For the text-containing cell, return its midpoint in (x, y) coordinate format. 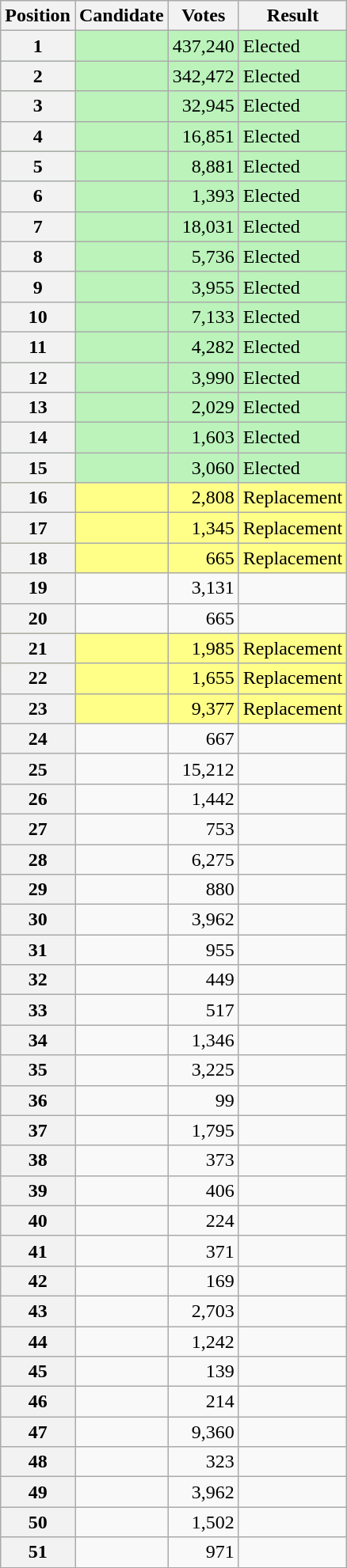
18 (38, 558)
7,133 (203, 317)
11 (38, 347)
12 (38, 378)
371 (203, 1251)
8 (38, 256)
437,240 (203, 46)
1,655 (203, 678)
41 (38, 1251)
15 (38, 468)
517 (203, 1010)
3,060 (203, 468)
31 (38, 950)
4,282 (203, 347)
373 (203, 1160)
5,736 (203, 256)
47 (38, 1432)
16,851 (203, 136)
3 (38, 106)
1,393 (203, 196)
49 (38, 1492)
2 (38, 76)
1,345 (203, 528)
33 (38, 1010)
1,442 (203, 799)
13 (38, 408)
30 (38, 920)
99 (203, 1100)
Votes (203, 16)
26 (38, 799)
42 (38, 1281)
48 (38, 1462)
1,346 (203, 1040)
753 (203, 829)
139 (203, 1372)
15,212 (203, 769)
20 (38, 618)
4 (38, 136)
14 (38, 438)
9,360 (203, 1432)
5 (38, 166)
323 (203, 1462)
39 (38, 1190)
3,955 (203, 287)
880 (203, 890)
2,703 (203, 1311)
1,242 (203, 1342)
46 (38, 1402)
44 (38, 1342)
29 (38, 890)
27 (38, 829)
214 (203, 1402)
16 (38, 498)
1,502 (203, 1522)
3,131 (203, 588)
28 (38, 859)
38 (38, 1160)
37 (38, 1130)
667 (203, 738)
50 (38, 1522)
18,031 (203, 226)
17 (38, 528)
34 (38, 1040)
22 (38, 678)
1 (38, 46)
Candidate (121, 16)
23 (38, 708)
449 (203, 980)
342,472 (203, 76)
1,795 (203, 1130)
21 (38, 648)
1,985 (203, 648)
1,603 (203, 438)
6 (38, 196)
9 (38, 287)
224 (203, 1221)
Result (292, 16)
40 (38, 1221)
2,808 (203, 498)
19 (38, 588)
25 (38, 769)
Position (38, 16)
971 (203, 1552)
6,275 (203, 859)
406 (203, 1190)
51 (38, 1552)
2,029 (203, 408)
24 (38, 738)
3,225 (203, 1070)
169 (203, 1281)
32,945 (203, 106)
7 (38, 226)
32 (38, 980)
9,377 (203, 708)
10 (38, 317)
955 (203, 950)
45 (38, 1372)
36 (38, 1100)
3,990 (203, 378)
8,881 (203, 166)
43 (38, 1311)
35 (38, 1070)
